Find where the given text appears and provide that cell's center as (X, Y) coordinate. 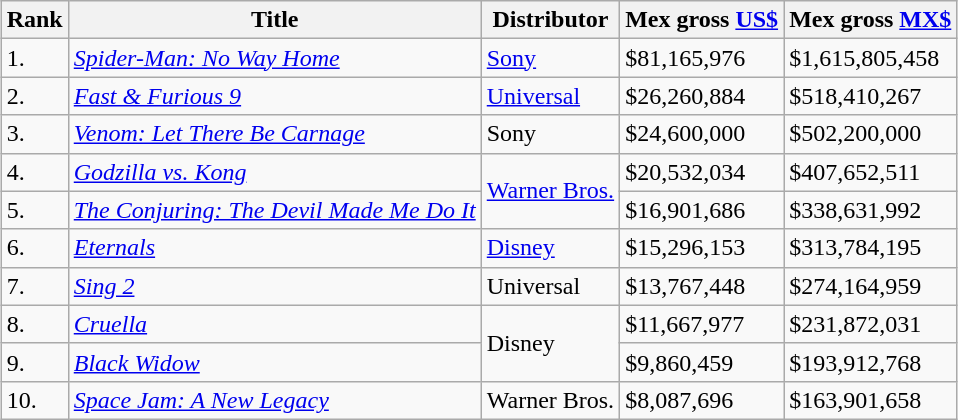
$26,260,884 (702, 96)
2. (34, 96)
$163,901,658 (870, 400)
Black Widow (274, 362)
Spider-Man: No Way Home (274, 58)
$274,164,959 (870, 286)
$1,615,805,458 (870, 58)
The Conjuring: The Devil Made Me Do It (274, 210)
Eternals (274, 248)
Venom: Let There Be Carnage (274, 134)
Sing 2 (274, 286)
$518,410,267 (870, 96)
6. (34, 248)
8. (34, 324)
$15,296,153 (702, 248)
Distributor (550, 20)
10. (34, 400)
5. (34, 210)
1. (34, 58)
Cruella (274, 324)
$20,532,034 (702, 172)
$231,872,031 (870, 324)
$81,165,976 (702, 58)
4. (34, 172)
9. (34, 362)
$313,784,195 (870, 248)
Mex gross US$ (702, 20)
$11,667,977 (702, 324)
3. (34, 134)
$24,600,000 (702, 134)
$8,087,696 (702, 400)
$502,200,000 (870, 134)
Title (274, 20)
$13,767,448 (702, 286)
$338,631,992 (870, 210)
7. (34, 286)
Godzilla vs. Kong (274, 172)
$9,860,459 (702, 362)
Space Jam: A New Legacy (274, 400)
$407,652,511 (870, 172)
Fast & Furious 9 (274, 96)
$193,912,768 (870, 362)
Rank (34, 20)
$16,901,686 (702, 210)
Mex gross MX$ (870, 20)
